Provide the [x, y] coordinate of the cell's center where the given text is located.  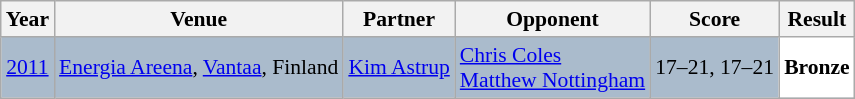
Kim Astrup [398, 68]
Bronze [817, 68]
Year [28, 19]
Energia Areena, Vantaa, Finland [198, 68]
Opponent [552, 19]
17–21, 17–21 [714, 68]
Venue [198, 19]
Partner [398, 19]
2011 [28, 68]
Score [714, 19]
Result [817, 19]
Chris Coles Matthew Nottingham [552, 68]
